For the text-containing cell, return its midpoint in [X, Y] coordinate format. 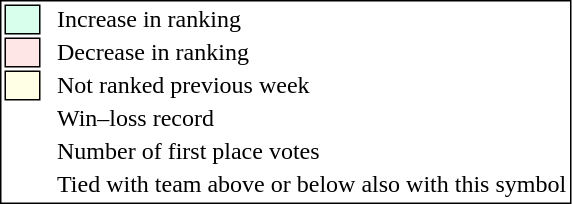
Tied with team above or below also with this symbol [312, 185]
Win–loss record [312, 119]
Not ranked previous week [312, 85]
Increase in ranking [312, 19]
Number of first place votes [312, 151]
Decrease in ranking [312, 53]
